Find where the given text appears and provide that cell's center as (X, Y) coordinate. 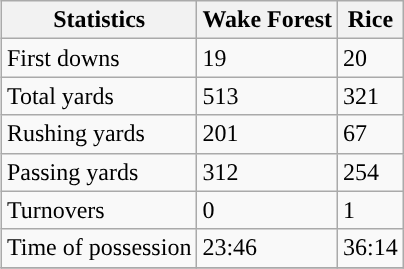
Statistics (99, 20)
20 (371, 58)
0 (268, 210)
Turnovers (99, 210)
513 (268, 96)
23:46 (268, 248)
First downs (99, 58)
312 (268, 172)
Total yards (99, 96)
Wake Forest (268, 20)
Rushing yards (99, 134)
321 (371, 96)
19 (268, 58)
Rice (371, 20)
Time of possession (99, 248)
Passing yards (99, 172)
201 (268, 134)
67 (371, 134)
1 (371, 210)
36:14 (371, 248)
254 (371, 172)
